Scan for the cell matching the given text and deliver its [x, y] coordinate at center. 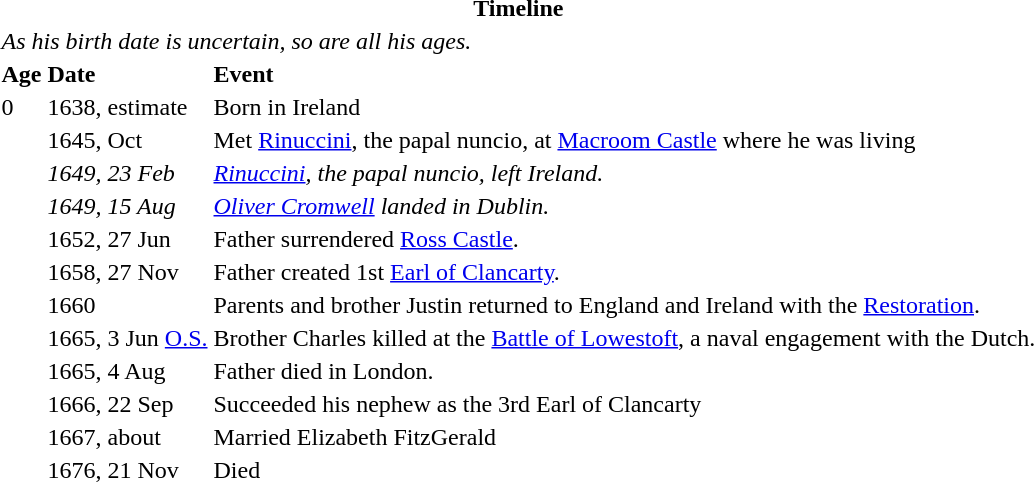
1665, 3 Jun O.S. [128, 338]
1638, estimate [128, 107]
0 [22, 107]
1649, 23 Feb [128, 173]
1667, about [128, 437]
1666, 22 Sep [128, 404]
1649, 15 Aug [128, 206]
1652, 27 Jun [128, 239]
1660 [128, 305]
1645, Oct [128, 140]
Age [22, 74]
1665, 4 Aug [128, 371]
Date [128, 74]
1658, 27 Nov [128, 272]
